Provide the [x, y] coordinate of the cell's center where the given text is located.  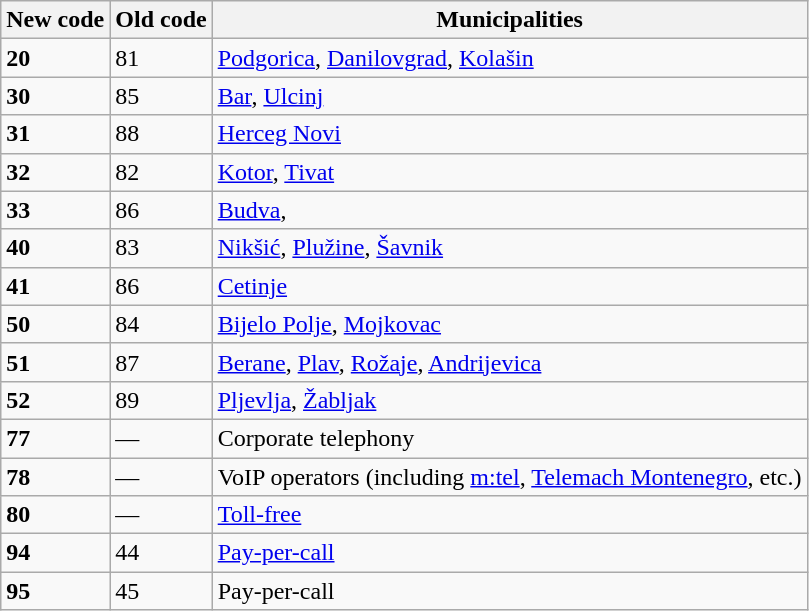
82 [161, 172]
89 [161, 400]
50 [56, 324]
Old code [161, 20]
Berane, Plav, Rožaje, Andrijevica [510, 362]
85 [161, 96]
95 [56, 591]
51 [56, 362]
44 [161, 553]
94 [56, 553]
Nikšić, Plužine, Šavnik [510, 248]
33 [56, 210]
40 [56, 248]
Kotor, Tivat [510, 172]
84 [161, 324]
80 [56, 515]
30 [56, 96]
Budva, [510, 210]
77 [56, 438]
78 [56, 477]
81 [161, 58]
Cetinje [510, 286]
Corporate telephony [510, 438]
83 [161, 248]
20 [56, 58]
31 [56, 134]
41 [56, 286]
87 [161, 362]
Bar, Ulcinj [510, 96]
Podgorica, Danilovgrad, Kolašin [510, 58]
Toll-free [510, 515]
88 [161, 134]
Herceg Novi [510, 134]
Municipalities [510, 20]
45 [161, 591]
52 [56, 400]
Bijelo Polje, Mojkovac [510, 324]
New code [56, 20]
Pljevlja, Žabljak [510, 400]
32 [56, 172]
VoIP operators (including m:tel, Telemach Montenegro, etc.) [510, 477]
